Capture the cell that displays the provided text and extract its (x, y) central coordinate. 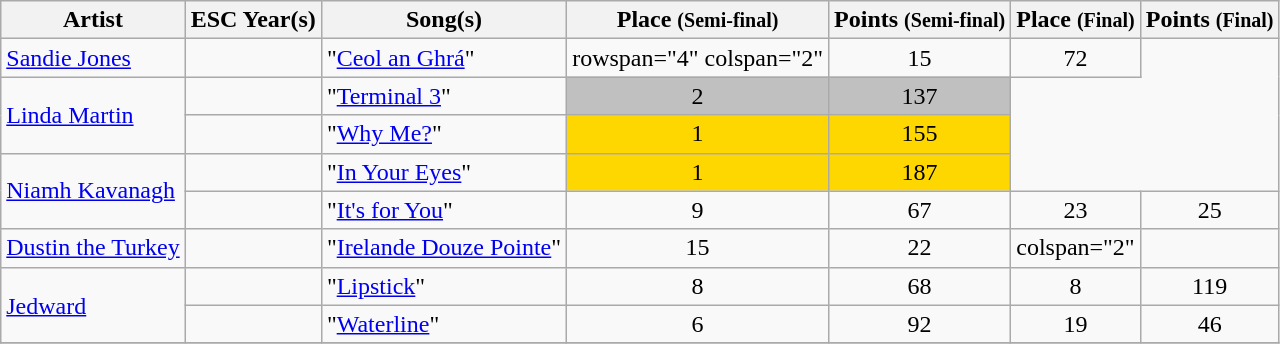
Jedward (93, 305)
22 (920, 248)
rowspan="4" colspan="2" (698, 58)
"It's for You" (444, 210)
Niamh Kavanagh (93, 191)
137 (920, 96)
19 (1076, 324)
"Terminal 3" (444, 96)
187 (920, 172)
2 (698, 96)
6 (698, 324)
Linda Martin (93, 115)
ESC Year(s) (253, 20)
Dustin the Turkey (93, 248)
"In Your Eyes" (444, 172)
119 (1210, 286)
Artist (93, 20)
Points (Final) (1210, 20)
9 (698, 210)
92 (920, 324)
"Why Me?" (444, 134)
72 (1076, 58)
"Waterline" (444, 324)
"Irelande Douze Pointe" (444, 248)
25 (1210, 210)
Song(s) (444, 20)
155 (920, 134)
"Ceol an Ghrá" (444, 58)
Place (Final) (1076, 20)
23 (1076, 210)
46 (1210, 324)
67 (920, 210)
Place (Semi-final) (698, 20)
"Lipstick" (444, 286)
Points (Semi-final) (920, 20)
68 (920, 286)
Sandie Jones (93, 58)
colspan="2" (1076, 248)
